Output the [X, Y] coordinate of the center of the cell containing the given text.  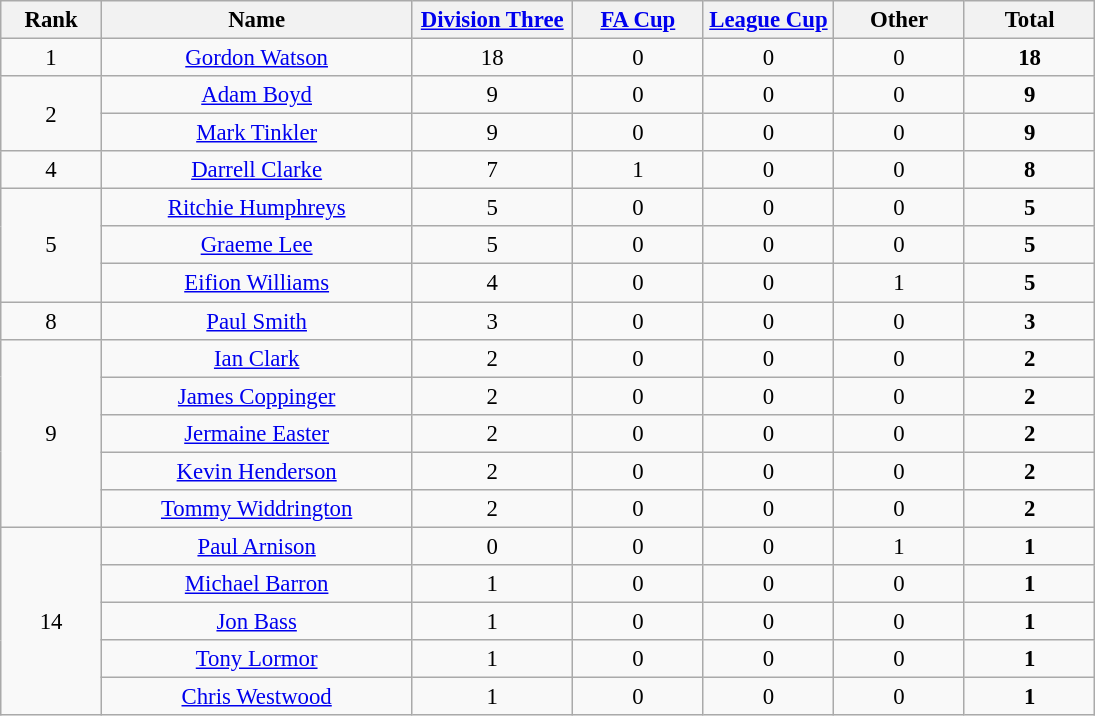
Mark Tinkler [256, 133]
James Coppinger [256, 396]
Ritchie Humphreys [256, 208]
Paul Smith [256, 321]
Jermaine Easter [256, 433]
Ian Clark [256, 358]
Other [900, 20]
Kevin Henderson [256, 471]
Michael Barron [256, 584]
14 [52, 621]
Tommy Widdrington [256, 509]
Division Three [492, 20]
Tony Lormor [256, 659]
Jon Bass [256, 621]
Chris Westwood [256, 697]
Total [1030, 20]
Rank [52, 20]
FA Cup [638, 20]
Darrell Clarke [256, 170]
Name [256, 20]
7 [492, 170]
Eifion Williams [256, 283]
Gordon Watson [256, 58]
Graeme Lee [256, 245]
League Cup [768, 20]
Paul Arnison [256, 546]
Adam Boyd [256, 95]
